Return [x, y] of the center of cell containing provided text 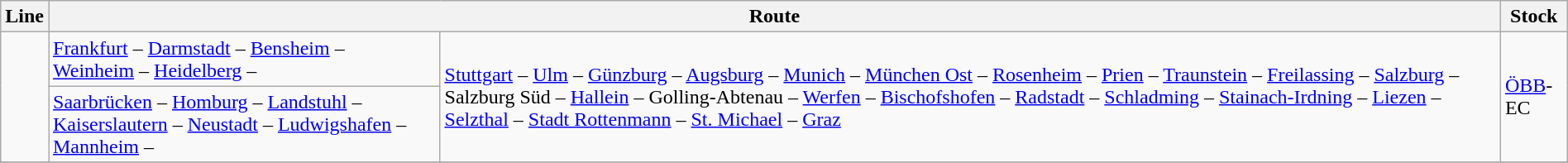
ÖBB-EC [1533, 98]
Route [774, 17]
Stock [1533, 17]
Frankfurt – Darmstadt – Bensheim – Weinheim – Heidelberg – [244, 60]
Line [25, 17]
Saarbrücken – Homburg – Landstuhl – Kaiserslautern – Neustadt – Ludwigshafen – Mannheim – [244, 124]
